Determine the [X, Y] coordinate at the center of the cell enclosing the given text.  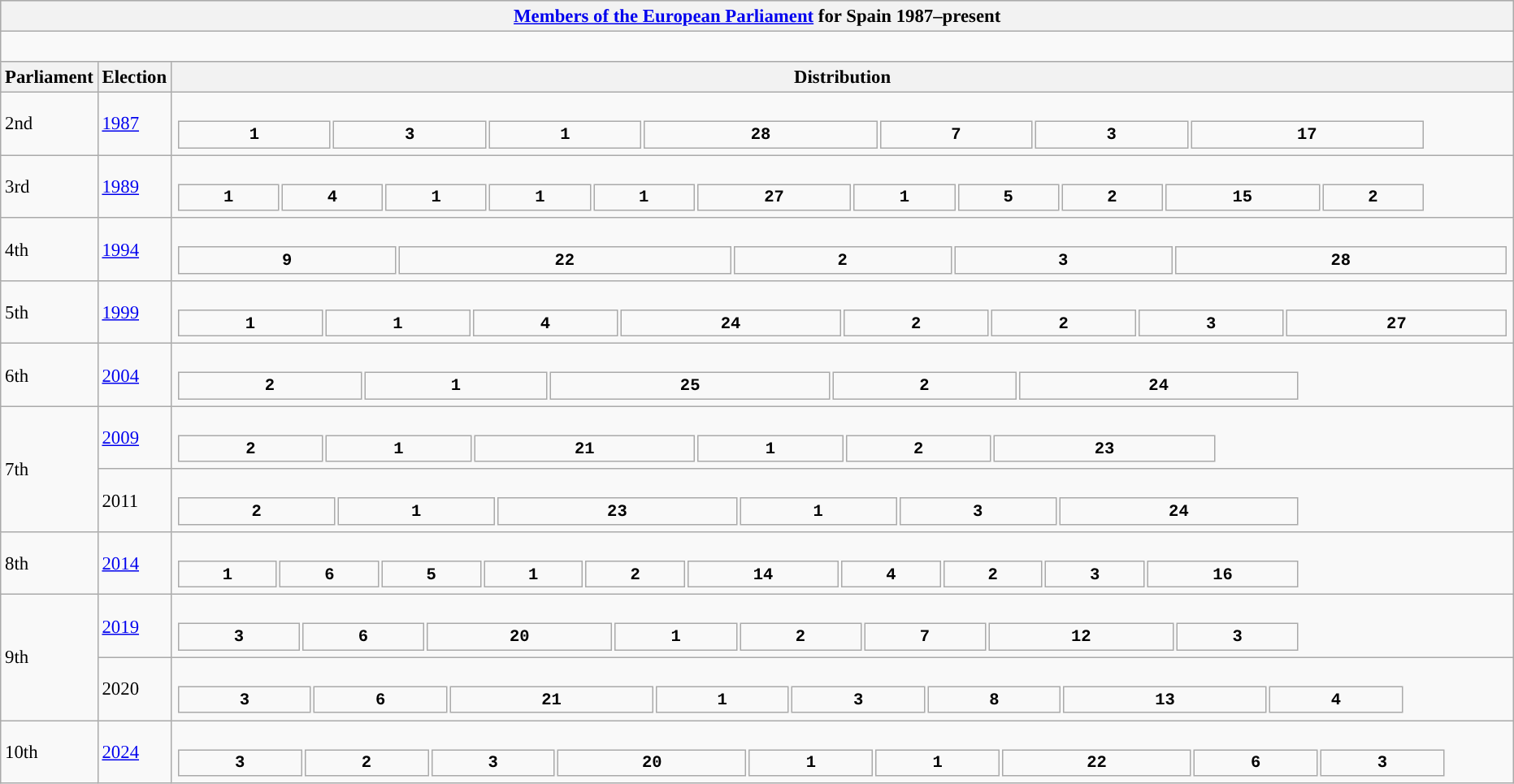
10th [49, 752]
1994 [134, 249]
17 [1307, 135]
1999 [134, 312]
12 [1081, 637]
1 3 1 28 7 3 17 [842, 123]
2nd [49, 123]
1989 [134, 187]
5th [49, 312]
1987 [134, 123]
Distribution [842, 77]
2024 [134, 752]
8 [994, 700]
15 [1243, 197]
1 1 4 24 2 2 3 27 [842, 312]
1 4 1 1 1 27 1 5 2 15 2 [842, 187]
25 [690, 386]
Election [134, 77]
2004 [134, 375]
4th [49, 249]
2 1 23 1 3 24 [842, 500]
2 1 21 1 2 23 [842, 437]
2020 [134, 689]
7th [49, 470]
2014 [134, 564]
2 1 25 2 24 [842, 375]
8th [49, 564]
13 [1165, 700]
9 [288, 261]
3 2 3 20 1 1 22 6 3 [842, 752]
9 22 2 3 28 [842, 249]
14 [763, 574]
9th [49, 658]
2009 [134, 437]
Members of the European Parliament for Spain 1987–present [757, 16]
3 6 21 1 3 8 13 4 [842, 689]
2011 [134, 500]
Parliament [49, 77]
3rd [49, 187]
1 6 5 1 2 14 4 2 3 16 [842, 564]
2019 [134, 626]
3 6 20 1 2 7 12 3 [842, 626]
16 [1222, 574]
6th [49, 375]
